Determine the (x, y) coordinate at the center of the cell enclosing the given text.  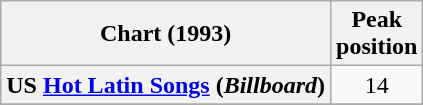
Chart (1993) (166, 34)
14 (377, 85)
US Hot Latin Songs (Billboard) (166, 85)
Peakposition (377, 34)
